Pinpoint the cell where the given text exists, returning its [X, Y] midpoint coordinate. 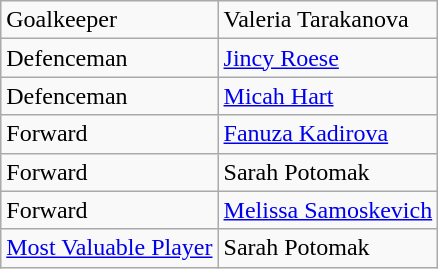
Micah Hart [328, 96]
Most Valuable Player [110, 248]
Valeria Tarakanova [328, 20]
Fanuza Kadirova [328, 134]
Melissa Samoskevich [328, 210]
Goalkeeper [110, 20]
Jincy Roese [328, 58]
